Capture the cell that displays the provided text and extract its [X, Y] central coordinate. 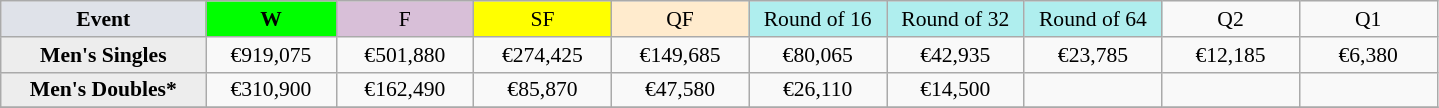
€23,785 [1093, 55]
€6,380 [1368, 55]
€85,870 [543, 90]
F [405, 19]
€274,425 [543, 55]
Q1 [1368, 19]
€501,880 [405, 55]
Round of 64 [1093, 19]
Men's Singles [104, 55]
€919,075 [271, 55]
Q2 [1231, 19]
€47,580 [680, 90]
Round of 16 [818, 19]
€149,685 [680, 55]
W [271, 19]
€162,490 [405, 90]
Men's Doubles* [104, 90]
€42,935 [955, 55]
QF [680, 19]
€12,185 [1231, 55]
€26,110 [818, 90]
SF [543, 19]
€80,065 [818, 55]
€310,900 [271, 90]
Round of 32 [955, 19]
Event [104, 19]
€14,500 [955, 90]
